Detect which cell encompasses the target text, then output its [X, Y] center coordinate. 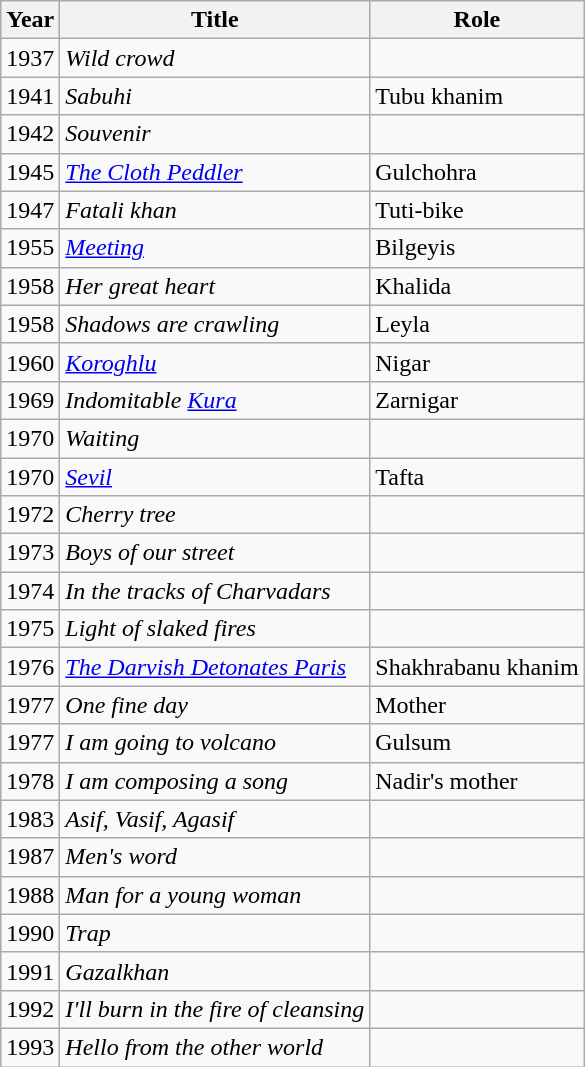
Bilgeyis [477, 248]
1993 [30, 1047]
Nigar [477, 362]
Shadows are crawling [215, 324]
Leyla [477, 324]
Cherry tree [215, 515]
Sabuhi [215, 96]
1973 [30, 553]
1983 [30, 819]
1960 [30, 362]
Indomitable Kura [215, 400]
Mother [477, 705]
1991 [30, 971]
1969 [30, 400]
1942 [30, 134]
Wild crowd [215, 58]
1990 [30, 933]
1976 [30, 667]
Light of slaked fires [215, 629]
1941 [30, 96]
1974 [30, 591]
1955 [30, 248]
Waiting [215, 438]
In the tracks of Charvadars [215, 591]
Gulchohra [477, 172]
Zarnigar [477, 400]
Hello from the other world [215, 1047]
The Darvish Detonates Paris [215, 667]
Gazalkhan [215, 971]
Boys of our street [215, 553]
Title [215, 20]
Koroghlu [215, 362]
Tafta [477, 477]
Gulsum [477, 743]
I'll burn in the fire of cleansing [215, 1009]
1947 [30, 210]
1988 [30, 895]
Nadir's mother [477, 781]
I am composing a song [215, 781]
Year [30, 20]
Man for a young woman [215, 895]
1975 [30, 629]
1987 [30, 857]
1978 [30, 781]
I am going to volcano [215, 743]
Sevil [215, 477]
Khalida [477, 286]
Shakhrabanu khanim [477, 667]
One fine day [215, 705]
Tuti-bike [477, 210]
Men's word [215, 857]
1937 [30, 58]
Meeting [215, 248]
Fatali khan [215, 210]
Trap [215, 933]
Asif, Vasif, Agasif [215, 819]
Tubu khanim [477, 96]
1972 [30, 515]
Souvenir [215, 134]
1945 [30, 172]
1992 [30, 1009]
Her great heart [215, 286]
The Cloth Peddler [215, 172]
Role [477, 20]
